For the text-containing cell, return its midpoint in (x, y) coordinate format. 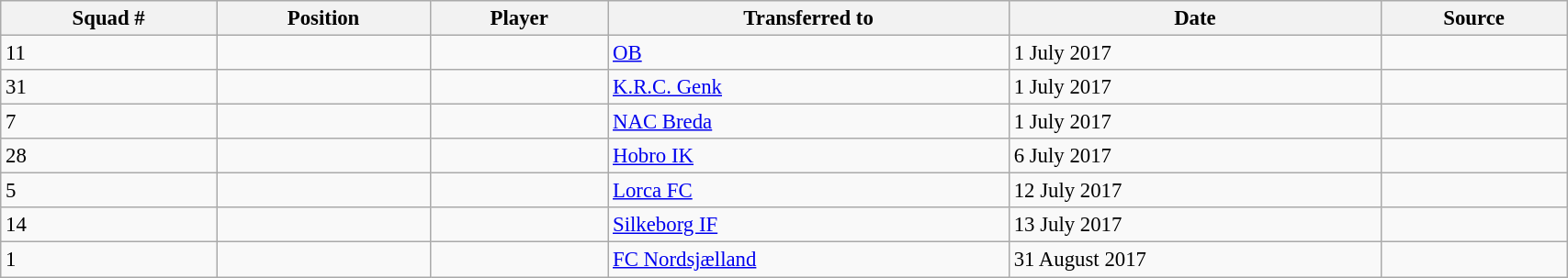
5 (108, 191)
Date (1194, 18)
6 July 2017 (1194, 156)
28 (108, 156)
7 (108, 122)
K.R.C. Genk (808, 87)
Lorca FC (808, 191)
Position (323, 18)
11 (108, 53)
31 (108, 87)
31 August 2017 (1194, 260)
FC Nordsjælland (808, 260)
Silkeborg IF (808, 225)
Squad # (108, 18)
Transferred to (808, 18)
12 July 2017 (1194, 191)
NAC Breda (808, 122)
13 July 2017 (1194, 225)
Player (520, 18)
Hobro IK (808, 156)
Source (1474, 18)
OB (808, 53)
1 (108, 260)
14 (108, 225)
